Pinpoint the cell where the given text exists, returning its [x, y] midpoint coordinate. 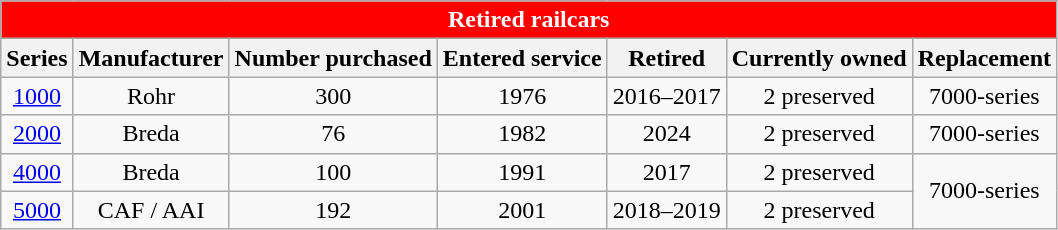
2000 [37, 134]
Manufacturer [151, 58]
2016–2017 [666, 96]
4000 [37, 172]
2001 [522, 210]
2018–2019 [666, 210]
1000 [37, 96]
1991 [522, 172]
Retired railcars [529, 20]
Series [37, 58]
76 [333, 134]
192 [333, 210]
Rohr [151, 96]
300 [333, 96]
Replacement [984, 58]
5000 [37, 210]
Retired [666, 58]
Entered service [522, 58]
1976 [522, 96]
1982 [522, 134]
CAF / AAI [151, 210]
100 [333, 172]
2024 [666, 134]
Number purchased [333, 58]
2017 [666, 172]
Currently owned [819, 58]
